Scan for the cell matching the given text and deliver its [x, y] coordinate at center. 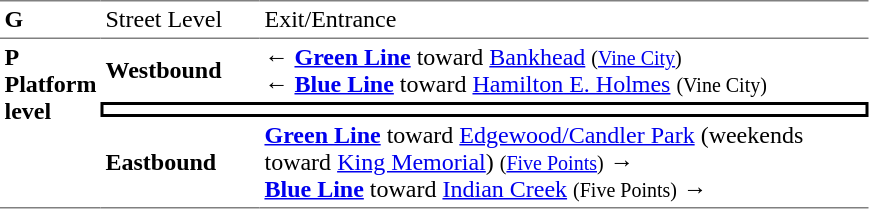
Green Line toward Edgewood/Candler Park (weekends toward King Memorial) (Five Points) → Blue Line toward Indian Creek (Five Points) → [564, 163]
Street Level [180, 19]
Eastbound [180, 163]
Exit/Entrance [564, 19]
Westbound [180, 70]
PPlatform level [50, 124]
G [50, 19]
← Green Line toward Bankhead (Vine City)← Blue Line toward Hamilton E. Holmes (Vine City) [564, 70]
